Scan for the cell matching the given text and deliver its [x, y] coordinate at center. 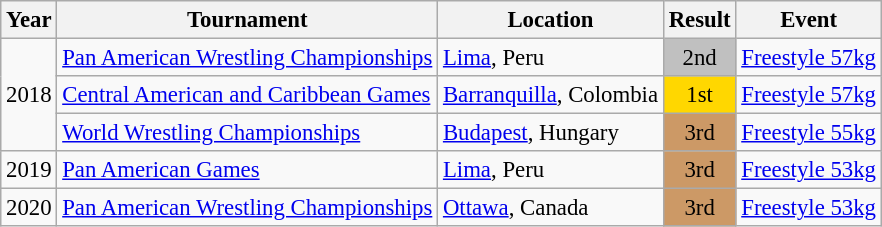
Central American and Caribbean Games [248, 95]
Event [808, 20]
Freestyle 55kg [808, 133]
2019 [29, 170]
1st [700, 95]
2nd [700, 58]
World Wrestling Championships [248, 133]
Budapest, Hungary [551, 133]
Tournament [248, 20]
Location [551, 20]
Barranquilla, Colombia [551, 95]
Pan American Games [248, 170]
Ottawa, Canada [551, 208]
2018 [29, 96]
Year [29, 20]
Result [700, 20]
2020 [29, 208]
